Capture the cell that displays the provided text and extract its [X, Y] central coordinate. 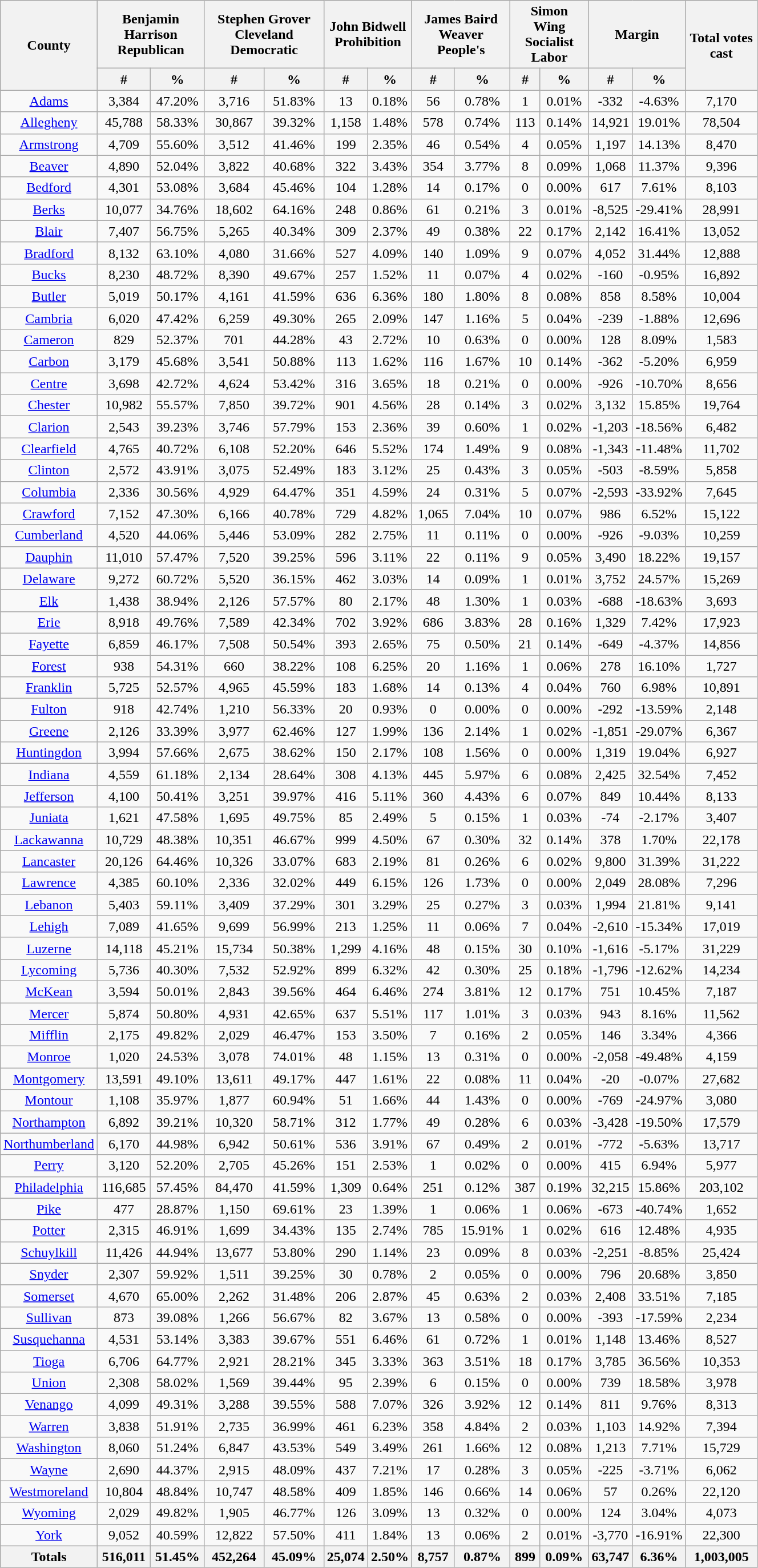
-29.41% [659, 209]
265 [346, 318]
3.49% [389, 1448]
5,019 [123, 296]
0.93% [389, 710]
51.83% [295, 101]
5,874 [123, 1013]
4.82% [389, 514]
28.87% [178, 1209]
Total votes cast [721, 46]
Somerset [49, 1296]
358 [433, 1426]
Lycoming [49, 970]
82 [346, 1317]
43.91% [178, 470]
2,134 [234, 775]
3,179 [123, 362]
248 [346, 209]
12.48% [659, 1231]
7.61% [659, 188]
452,264 [234, 1557]
461 [346, 1426]
53.42% [295, 384]
Union [49, 1383]
2.09% [389, 318]
2,543 [123, 427]
124 [611, 1513]
4,929 [234, 492]
12,822 [234, 1535]
4,080 [234, 253]
48.72% [178, 275]
Blair [49, 231]
Northampton [49, 1122]
46.91% [178, 1231]
64.77% [178, 1361]
Wayne [49, 1470]
282 [346, 535]
2,148 [721, 710]
3,080 [721, 1101]
0.72% [482, 1339]
57.57% [295, 600]
3,785 [611, 1361]
10,747 [234, 1492]
536 [346, 1144]
3,288 [234, 1405]
6.94% [659, 1166]
6,892 [123, 1122]
5,725 [123, 688]
10,351 [234, 840]
14.92% [659, 1426]
48.09% [295, 1470]
-12.62% [659, 970]
3,716 [234, 101]
40.59% [178, 1535]
7.42% [659, 622]
-1,203 [611, 427]
19.01% [659, 123]
203,102 [721, 1187]
69.61% [295, 1209]
56.33% [295, 710]
986 [611, 514]
81 [433, 861]
2,308 [123, 1383]
0.43% [482, 470]
53.14% [178, 1339]
6,108 [234, 449]
46 [433, 144]
8,060 [123, 1448]
7,508 [234, 644]
Adams [49, 101]
15,734 [234, 948]
80 [346, 600]
8,470 [721, 144]
1,727 [721, 666]
257 [346, 275]
3,838 [123, 1426]
54.31% [178, 666]
28.08% [659, 883]
2.72% [389, 340]
Washington [49, 1448]
3.65% [389, 384]
3,684 [234, 188]
378 [611, 840]
1.73% [482, 883]
11,562 [721, 1013]
5,403 [123, 905]
40.30% [178, 970]
6.23% [389, 1426]
0.64% [389, 1187]
3.51% [482, 1361]
45.68% [178, 362]
Perry [49, 1166]
3.09% [389, 1513]
52.37% [178, 340]
1.85% [389, 1492]
-16.91% [659, 1535]
-3,428 [611, 1122]
0.12% [482, 1187]
646 [346, 449]
1.25% [389, 926]
22,120 [721, 1492]
6,847 [234, 1448]
3.43% [389, 166]
312 [346, 1122]
2.35% [389, 144]
796 [611, 1274]
28.64% [295, 775]
251 [433, 1187]
326 [433, 1405]
-2.17% [659, 818]
42.34% [295, 622]
53.08% [178, 188]
-9.03% [659, 535]
39.44% [295, 1383]
901 [346, 405]
3,850 [721, 1274]
0.60% [482, 427]
-3,770 [611, 1535]
52.04% [178, 166]
51.91% [178, 1426]
4,890 [123, 166]
34.76% [178, 209]
24.57% [659, 579]
84,470 [234, 1187]
6,166 [234, 514]
873 [123, 1317]
-5.20% [659, 362]
Susquehanna [49, 1339]
43.53% [295, 1448]
0.27% [482, 905]
15.91% [482, 1231]
65.00% [178, 1296]
Dauphin [49, 557]
11,010 [123, 557]
Schuylkill [49, 1252]
1,213 [611, 1448]
4,965 [234, 688]
-8.85% [659, 1252]
416 [346, 796]
1,994 [611, 905]
829 [123, 340]
Wyoming [49, 1513]
12,696 [721, 318]
2,915 [234, 1470]
-0.07% [659, 1079]
52.49% [295, 470]
49.76% [178, 622]
1.28% [389, 188]
943 [611, 1013]
15,122 [721, 514]
3,409 [234, 905]
Montgomery [49, 1079]
38.94% [178, 600]
19,764 [721, 405]
Forest [49, 666]
7,152 [123, 514]
588 [346, 1405]
15,729 [721, 1448]
849 [611, 796]
0.49% [482, 1144]
Stephen Grover ClevelandDemocratic [264, 34]
0.19% [564, 1187]
-673 [611, 1209]
10,353 [721, 1361]
5,977 [721, 1166]
0.10% [564, 948]
-13.59% [659, 710]
Benjamin HarrisonRepublican [151, 34]
637 [346, 1013]
3,251 [234, 796]
Chester [49, 405]
59.92% [178, 1274]
9,699 [234, 926]
2,049 [611, 883]
-8,525 [611, 209]
-5.17% [659, 948]
1.15% [389, 1057]
2.75% [389, 535]
40.72% [178, 449]
Clarion [49, 427]
-503 [611, 470]
3,594 [123, 991]
8,656 [721, 384]
4,052 [611, 253]
617 [611, 188]
Cameron [49, 340]
55.60% [178, 144]
4,624 [234, 384]
8.58% [659, 296]
7,589 [234, 622]
31.66% [295, 253]
351 [346, 492]
1.43% [482, 1101]
811 [611, 1405]
5.97% [482, 775]
1.39% [389, 1209]
3,512 [234, 144]
49.10% [178, 1079]
48.38% [178, 840]
14,856 [721, 644]
2.50% [389, 1557]
301 [346, 905]
Bedford [49, 188]
43 [346, 340]
-18.56% [659, 427]
33.39% [178, 731]
6.98% [659, 688]
-239 [611, 318]
Sullivan [49, 1317]
49.31% [178, 1405]
683 [346, 861]
59.11% [178, 905]
-19.50% [659, 1122]
1,299 [346, 948]
7.07% [389, 1405]
64.16% [295, 209]
10.45% [659, 991]
39 [433, 427]
1.56% [482, 753]
8.09% [659, 340]
50.41% [178, 796]
-2,251 [611, 1252]
174 [433, 449]
7,187 [721, 991]
45.26% [295, 1166]
56 [433, 101]
Margin [637, 34]
15.86% [659, 1187]
701 [234, 340]
42 [433, 970]
Mercer [49, 1013]
4,670 [123, 1296]
50.61% [295, 1144]
3,078 [234, 1057]
1,108 [123, 1101]
74.01% [295, 1057]
199 [346, 144]
45.46% [295, 188]
0.13% [482, 688]
Cambria [49, 318]
16.41% [659, 231]
Westmoreland [49, 1492]
2,142 [611, 231]
6,259 [234, 318]
6,859 [123, 644]
2,921 [234, 1361]
-1.88% [659, 318]
616 [611, 1231]
1.80% [482, 296]
-0.95% [659, 275]
-15.34% [659, 926]
Cumberland [49, 535]
8,918 [123, 622]
Columbia [49, 492]
10,259 [721, 535]
1,003,005 [721, 1557]
60.10% [178, 883]
44.28% [295, 340]
9,396 [721, 166]
3.77% [482, 166]
2.87% [389, 1296]
Lebanon [49, 905]
4.59% [389, 492]
50.17% [178, 296]
36.56% [659, 1361]
3,822 [234, 166]
117 [433, 1013]
858 [611, 296]
13,677 [234, 1252]
1,877 [234, 1101]
938 [123, 666]
9,272 [123, 579]
3,752 [611, 579]
Bradford [49, 253]
Allegheny [49, 123]
44.98% [178, 1144]
7.21% [389, 1470]
Carbon [49, 362]
660 [234, 666]
10,729 [123, 840]
6.15% [389, 883]
Lawrence [49, 883]
36.99% [295, 1426]
16.10% [659, 666]
15,269 [721, 579]
-160 [611, 275]
38.62% [295, 753]
24.53% [178, 1057]
40.34% [295, 231]
0.66% [482, 1492]
Centre [49, 384]
0.87% [482, 1557]
462 [346, 579]
2.74% [389, 1231]
686 [433, 622]
32 [525, 840]
58.02% [178, 1383]
4.50% [389, 840]
39.32% [295, 123]
51 [346, 1101]
John BidwellProhibition [368, 34]
116,685 [123, 1187]
75 [433, 644]
1,652 [721, 1209]
4.16% [389, 948]
4.56% [389, 405]
39.72% [295, 405]
62.46% [295, 731]
0.50% [482, 644]
2,843 [234, 991]
1.99% [389, 731]
50.01% [178, 991]
7.71% [659, 1448]
274 [433, 991]
6,482 [721, 427]
3,994 [123, 753]
2.65% [389, 644]
1.30% [482, 600]
2.53% [389, 1166]
39.55% [295, 1405]
85 [346, 818]
445 [433, 775]
5,858 [721, 470]
6,062 [721, 1470]
1.09% [482, 253]
1.48% [389, 123]
2,315 [123, 1231]
18.58% [659, 1383]
63.10% [178, 253]
31,229 [721, 948]
1.61% [389, 1079]
4,100 [123, 796]
42.65% [295, 1013]
Armstrong [49, 144]
8.16% [659, 1013]
Lackawanna [49, 840]
3.91% [389, 1144]
1.62% [389, 362]
206 [346, 1296]
3.34% [659, 1035]
4,073 [721, 1513]
Elk [49, 600]
-11.48% [659, 449]
5,446 [234, 535]
7,532 [234, 970]
35.97% [178, 1101]
17,923 [721, 622]
-8.59% [659, 470]
Berks [49, 209]
42.74% [178, 710]
9,052 [123, 1535]
Clinton [49, 470]
3.83% [482, 622]
3.12% [389, 470]
53.80% [295, 1252]
354 [433, 166]
Indiana [49, 775]
7,296 [721, 883]
13,717 [721, 1144]
-4.37% [659, 644]
20,126 [123, 861]
Monroe [49, 1057]
39.23% [178, 427]
31.39% [659, 861]
3.67% [389, 1317]
47.20% [178, 101]
28.21% [295, 1361]
1.77% [389, 1122]
11,702 [721, 449]
7,170 [721, 101]
2.19% [389, 861]
1,065 [433, 514]
6,942 [234, 1144]
Erie [49, 622]
729 [346, 514]
Potter [49, 1231]
7,407 [123, 231]
464 [346, 991]
34.43% [295, 1231]
63,747 [611, 1557]
1,329 [611, 622]
6.32% [389, 970]
Juniata [49, 818]
477 [123, 1209]
39.67% [295, 1339]
24 [433, 492]
1,569 [234, 1383]
8,527 [721, 1339]
4.13% [389, 775]
7,645 [721, 492]
Bucks [49, 275]
-2,058 [611, 1057]
33.51% [659, 1296]
4,531 [123, 1339]
4,301 [123, 188]
2,572 [123, 470]
Northumberland [49, 1144]
5,736 [123, 970]
5.11% [389, 796]
-362 [611, 362]
31,222 [721, 861]
7,452 [721, 775]
28,991 [721, 209]
Venango [49, 1405]
1,319 [611, 753]
3,132 [611, 405]
58.71% [295, 1122]
13,591 [123, 1079]
13,052 [721, 231]
-1,851 [611, 731]
57.50% [295, 1535]
2,690 [123, 1470]
Fayette [49, 644]
516,011 [123, 1557]
636 [346, 296]
60.72% [178, 579]
46.67% [295, 840]
322 [346, 166]
551 [346, 1339]
3,693 [721, 600]
2,175 [123, 1035]
50.88% [295, 362]
19,157 [721, 557]
Mifflin [49, 1035]
-3.71% [659, 1470]
-33.92% [659, 492]
1.67% [482, 362]
1,158 [346, 123]
10,077 [123, 209]
44.06% [178, 535]
4,765 [123, 449]
3,698 [123, 384]
48.58% [295, 1492]
17,019 [721, 926]
3,541 [234, 362]
-4.63% [659, 101]
Tioga [49, 1361]
-292 [611, 710]
49.67% [295, 275]
50.38% [295, 948]
411 [346, 1535]
47.30% [178, 514]
5.52% [389, 449]
3,407 [721, 818]
3,075 [234, 470]
56.99% [295, 926]
2,234 [721, 1317]
3.50% [389, 1035]
3,977 [234, 731]
46.17% [178, 644]
0.32% [482, 1513]
5,520 [234, 579]
4,931 [234, 1013]
-20 [611, 1079]
Lehigh [49, 926]
James Baird WeaverPeople's [461, 34]
316 [346, 384]
61.18% [178, 775]
3,384 [123, 101]
64.47% [295, 492]
-2,610 [611, 926]
1.68% [389, 688]
57.79% [295, 427]
30,867 [234, 123]
136 [433, 731]
53.09% [295, 535]
12,888 [721, 253]
3.29% [389, 905]
47.58% [178, 818]
1,210 [234, 710]
-24.97% [659, 1101]
213 [346, 926]
2,425 [611, 775]
10,326 [234, 861]
Jefferson [49, 796]
Beaver [49, 166]
127 [346, 731]
14,921 [611, 123]
9,800 [611, 861]
18.22% [659, 557]
4,385 [123, 883]
2.14% [482, 731]
45,788 [123, 123]
345 [346, 1361]
0.38% [482, 231]
3,978 [721, 1383]
51.45% [178, 1557]
7,089 [123, 926]
2.36% [389, 427]
6,367 [721, 731]
785 [433, 1231]
0.86% [389, 209]
32.54% [659, 775]
50.80% [178, 1013]
135 [346, 1231]
36.15% [295, 579]
1.70% [659, 840]
14.13% [659, 144]
10.44% [659, 796]
47.42% [178, 318]
1,068 [611, 166]
3.33% [389, 1361]
55.57% [178, 405]
Snyder [49, 1274]
56.67% [295, 1317]
-1,616 [611, 948]
128 [611, 340]
21 [525, 644]
999 [346, 840]
-18.63% [659, 600]
York [49, 1535]
4,520 [123, 535]
147 [433, 318]
7,520 [234, 557]
10,982 [123, 405]
Greene [49, 731]
4.43% [482, 796]
5.51% [389, 1013]
22,178 [721, 840]
1.49% [482, 449]
49.75% [295, 818]
45.59% [295, 688]
760 [611, 688]
19.04% [659, 753]
-772 [611, 1144]
McKean [49, 991]
7.04% [482, 514]
290 [346, 1252]
1,197 [611, 144]
95 [346, 1383]
2,262 [234, 1296]
64.46% [178, 861]
4,559 [123, 775]
52.92% [295, 970]
38.22% [295, 666]
2.37% [389, 231]
387 [525, 1187]
2,735 [234, 1426]
3,383 [234, 1339]
7,850 [234, 405]
Montour [49, 1101]
1,583 [721, 340]
596 [346, 557]
Huntingdon [49, 753]
Warren [49, 1426]
1,148 [611, 1339]
Philadelphia [49, 1187]
11.37% [659, 166]
-1,796 [611, 970]
10,804 [123, 1492]
1.84% [389, 1535]
4.84% [482, 1426]
7,185 [721, 1296]
1,020 [123, 1057]
45.09% [295, 1557]
6.25% [389, 666]
13,611 [234, 1079]
-40.74% [659, 1209]
4,099 [123, 1405]
31.44% [659, 253]
3,490 [611, 557]
17 [433, 1470]
32.02% [295, 883]
1.14% [389, 1252]
13.46% [659, 1339]
-393 [611, 1317]
918 [123, 710]
1,150 [234, 1209]
57.47% [178, 557]
Pike [49, 1209]
16,892 [721, 275]
-29.07% [659, 731]
40.78% [295, 514]
4,161 [234, 296]
1,511 [234, 1274]
150 [346, 753]
Butler [49, 296]
8,132 [123, 253]
8,390 [234, 275]
11,426 [123, 1252]
60.94% [295, 1101]
9,141 [721, 905]
6,706 [123, 1361]
1,266 [234, 1317]
5,265 [234, 231]
4,159 [721, 1057]
8,103 [721, 188]
151 [346, 1166]
39.08% [178, 1317]
30.56% [178, 492]
6,020 [123, 318]
County [49, 46]
578 [433, 123]
39.97% [295, 796]
49.17% [295, 1079]
25,074 [346, 1557]
Luzerne [49, 948]
7,394 [721, 1426]
46.77% [295, 1513]
1,695 [234, 818]
308 [346, 775]
8,313 [721, 1405]
57.45% [178, 1187]
Totals [49, 1557]
409 [346, 1492]
8,230 [123, 275]
49.30% [295, 318]
1.01% [482, 1013]
22,300 [721, 1535]
3.81% [482, 991]
549 [346, 1448]
56.75% [178, 231]
-769 [611, 1101]
21.81% [659, 905]
-332 [611, 101]
40.68% [295, 166]
116 [433, 362]
Franklin [49, 688]
41.65% [178, 926]
2,408 [611, 1296]
-10.70% [659, 384]
48.84% [178, 1492]
50.54% [295, 644]
39.21% [178, 1122]
2.49% [389, 818]
14,234 [721, 970]
360 [433, 796]
4,366 [721, 1035]
25,424 [721, 1252]
415 [611, 1166]
1.52% [389, 275]
-17.59% [659, 1317]
46.47% [295, 1035]
-5.63% [659, 1144]
309 [346, 231]
-649 [611, 644]
4,709 [123, 144]
3.04% [659, 1513]
1,905 [234, 1513]
4,935 [721, 1231]
2,307 [123, 1274]
363 [433, 1361]
10,320 [234, 1122]
-688 [611, 600]
739 [611, 1383]
393 [346, 644]
18,602 [234, 209]
4.09% [389, 253]
44 [433, 1101]
42.72% [178, 384]
Crawford [49, 514]
0.74% [482, 123]
41.46% [295, 144]
2.39% [389, 1383]
44.37% [178, 1470]
1,103 [611, 1426]
2,675 [234, 753]
45.21% [178, 948]
52.57% [178, 688]
27,682 [721, 1079]
1,438 [123, 600]
6.52% [659, 514]
6,959 [721, 362]
78,504 [721, 123]
10,004 [721, 296]
449 [346, 883]
57.66% [178, 753]
1,699 [234, 1231]
58.33% [178, 123]
751 [611, 991]
57 [611, 1492]
14,118 [123, 948]
-74 [611, 818]
10,891 [721, 688]
3,746 [234, 427]
Delaware [49, 579]
1,309 [346, 1187]
17,579 [721, 1122]
8,133 [721, 796]
278 [611, 666]
15.85% [659, 405]
0.54% [482, 144]
702 [346, 622]
37.29% [295, 905]
527 [346, 253]
140 [433, 253]
39.56% [295, 991]
8,757 [433, 1557]
-49.48% [659, 1057]
Lancaster [49, 861]
6,927 [721, 753]
0.58% [482, 1317]
3.11% [389, 557]
31.48% [295, 1296]
Simon WingSocialist Labor [549, 34]
261 [433, 1448]
51.24% [178, 1448]
6,170 [123, 1144]
44.94% [178, 1252]
32,215 [611, 1187]
1,621 [123, 818]
Clearfield [49, 449]
3,120 [123, 1166]
Fulton [49, 710]
447 [346, 1079]
-1,343 [611, 449]
20.68% [659, 1274]
-2,593 [611, 492]
3.03% [389, 579]
437 [346, 1470]
33.07% [295, 861]
2,705 [234, 1166]
180 [433, 296]
45 [433, 1296]
9.76% [659, 1405]
104 [346, 188]
-225 [611, 1470]
